Return [x, y] of the center of cell containing provided text 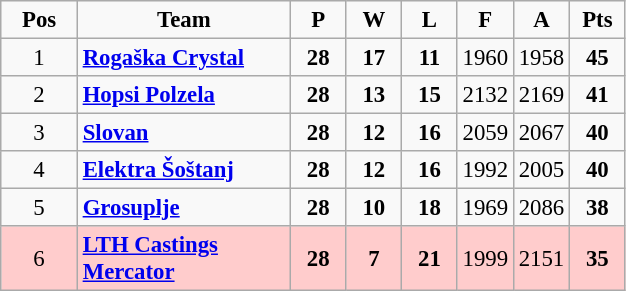
1960 [485, 58]
Slovan [184, 133]
21 [430, 258]
45 [598, 58]
1 [40, 58]
Team [184, 20]
18 [430, 208]
2086 [541, 208]
5 [40, 208]
6 [40, 258]
2005 [541, 170]
2067 [541, 133]
1999 [485, 258]
Rogaška Crystal [184, 58]
2169 [541, 95]
41 [598, 95]
Pos [40, 20]
4 [40, 170]
10 [374, 208]
Hopsi Polzela [184, 95]
35 [598, 258]
Elektra Šoštanj [184, 170]
11 [430, 58]
2 [40, 95]
W [374, 20]
1969 [485, 208]
38 [598, 208]
17 [374, 58]
P [318, 20]
A [541, 20]
13 [374, 95]
1958 [541, 58]
L [430, 20]
Pts [598, 20]
Grosuplje [184, 208]
2151 [541, 258]
LTH Castings Mercator [184, 258]
7 [374, 258]
2059 [485, 133]
15 [430, 95]
3 [40, 133]
F [485, 20]
1992 [485, 170]
2132 [485, 95]
